Output the (x, y) coordinate of the center of the cell containing the given text.  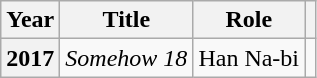
Han Na-bi (249, 58)
Role (249, 20)
Somehow 18 (126, 58)
2017 (30, 58)
Year (30, 20)
Title (126, 20)
